Scan for the cell matching the given text and deliver its [x, y] coordinate at center. 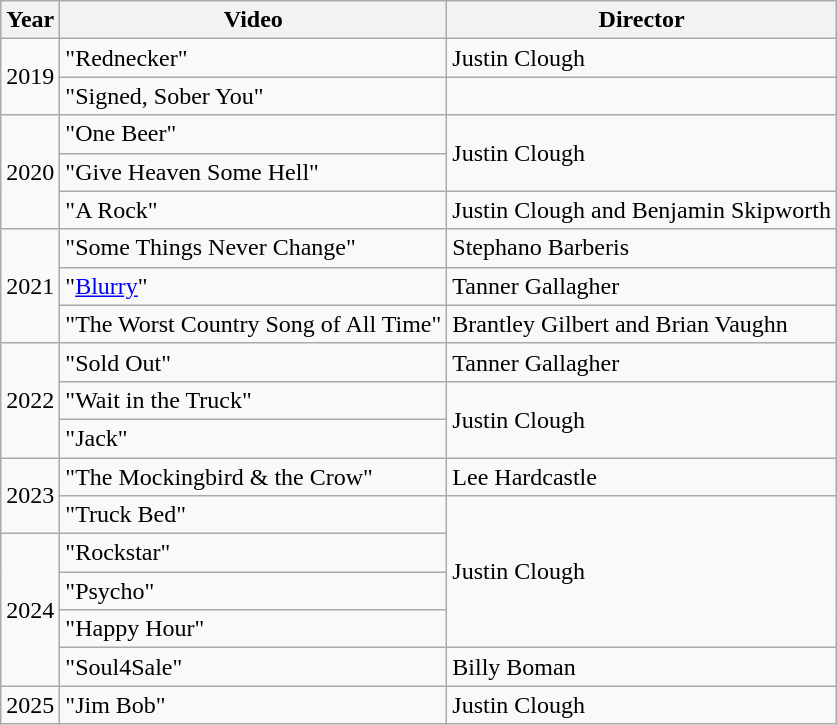
"Signed, Sober You" [254, 96]
Director [642, 20]
Stephano Barberis [642, 248]
"Give Heaven Some Hell" [254, 172]
"The Mockingbird & the Crow" [254, 477]
"Truck Bed" [254, 515]
Year [30, 20]
"Blurry" [254, 286]
Video [254, 20]
"Some Things Never Change" [254, 248]
2023 [30, 496]
Brantley Gilbert and Brian Vaughn [642, 324]
"Soul4Sale" [254, 667]
"Wait in the Truck" [254, 400]
2021 [30, 286]
2019 [30, 77]
2025 [30, 705]
"Jim Bob" [254, 705]
Billy Boman [642, 667]
Justin Clough and Benjamin Skipworth [642, 210]
2020 [30, 172]
"Psycho" [254, 591]
"Rockstar" [254, 553]
"A Rock" [254, 210]
"Rednecker" [254, 58]
Lee Hardcastle [642, 477]
2024 [30, 610]
"The Worst Country Song of All Time" [254, 324]
"Happy Hour" [254, 629]
"Sold Out" [254, 362]
"Jack" [254, 438]
"One Beer" [254, 134]
2022 [30, 400]
